Find where the given text appears and provide that cell's center as (X, Y) coordinate. 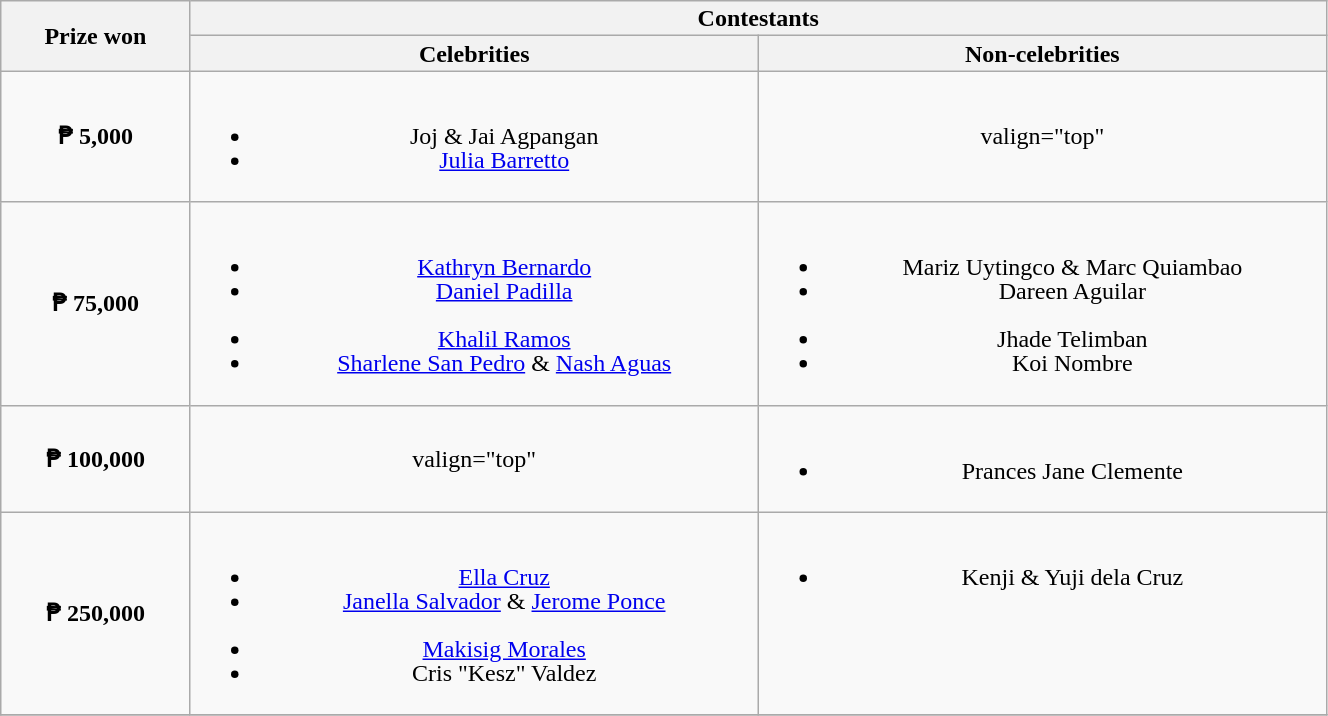
Joj & Jai AgpanganJulia Barretto (474, 136)
Contestants (758, 18)
Non-celebrities (1042, 54)
Ella CruzJanella Salvador & Jerome PonceMakisig MoralesCris "Kesz" Valdez (474, 614)
₱ 5,000 (96, 136)
Prances Jane Clemente (1042, 458)
Kathryn BernardoDaniel PadillaKhalil RamosSharlene San Pedro & Nash Aguas (474, 304)
₱ 250,000 (96, 614)
Prize won (96, 36)
Mariz Uytingco & Marc QuiambaoDareen AguilarJhade TelimbanKoi Nombre (1042, 304)
₱ 100,000 (96, 458)
Celebrities (474, 54)
Kenji & Yuji dela Cruz (1042, 614)
₱ 75,000 (96, 304)
